Search for the cell housing the specified text and yield its (x, y) center coordinate. 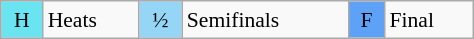
F (366, 20)
½ (160, 20)
H (22, 20)
Final (430, 20)
Semifinals (266, 20)
Heats (91, 20)
